Search for the cell housing the specified text and yield its (x, y) center coordinate. 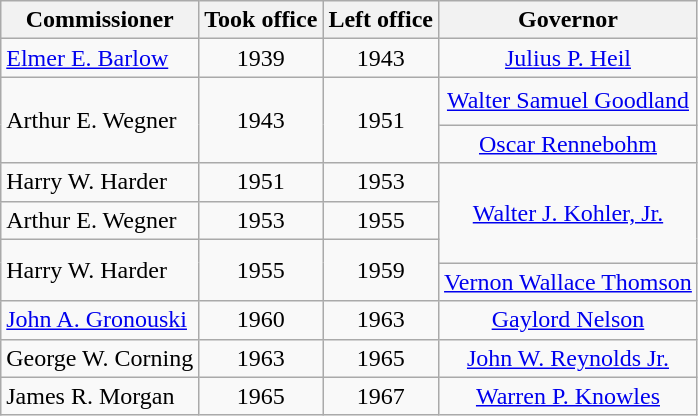
Governor (568, 20)
Warren P. Knowles (568, 396)
Took office (261, 20)
1959 (381, 270)
Walter Samuel Goodland (568, 101)
Commissioner (100, 20)
1967 (381, 396)
James R. Morgan (100, 396)
John A. Gronouski (100, 320)
George W. Corning (100, 358)
John W. Reynolds Jr. (568, 358)
1939 (261, 58)
Walter J. Kohler, Jr. (568, 213)
Julius P. Heil (568, 58)
Elmer E. Barlow (100, 58)
Oscar Rennebohm (568, 144)
Left office (381, 20)
1960 (261, 320)
Vernon Wallace Thomson (568, 282)
Gaylord Nelson (568, 320)
